Find where the given text appears and provide that cell's center as (X, Y) coordinate. 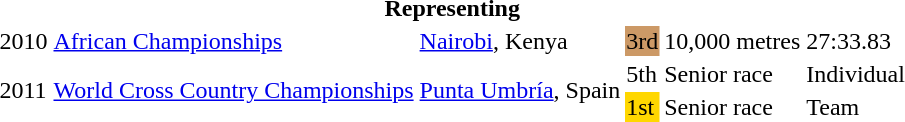
Punta Umbría, Spain (520, 90)
3rd (642, 41)
10,000 metres (732, 41)
5th (642, 74)
1st (642, 107)
African Championships (234, 41)
World Cross Country Championships (234, 90)
Nairobi, Kenya (520, 41)
